Search for the cell housing the specified text and yield its [X, Y] center coordinate. 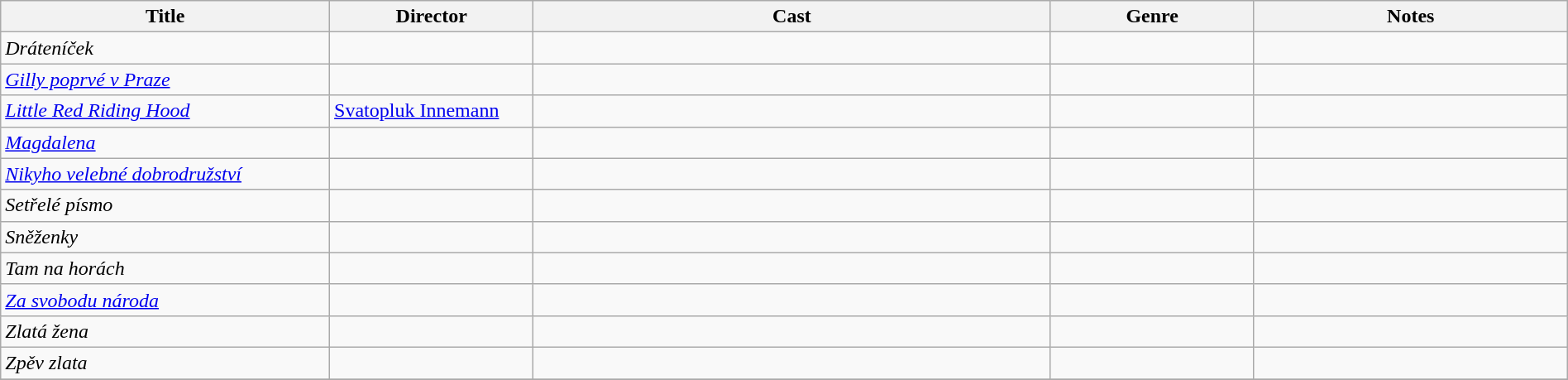
Setřelé písmo [165, 205]
Little Red Riding Hood [165, 111]
Svatopluk Innemann [432, 111]
Notes [1411, 17]
Genre [1152, 17]
Tam na horách [165, 268]
Magdalena [165, 142]
Dráteníček [165, 48]
Cast [792, 17]
Zlatá žena [165, 331]
Sněženky [165, 237]
Zpěv zlata [165, 363]
Nikyho velebné dobrodružství [165, 174]
Gilly poprvé v Praze [165, 79]
Za svobodu národa [165, 300]
Title [165, 17]
Director [432, 17]
